Extract the [x, y] coordinate from the center of the cell holding the provided text.  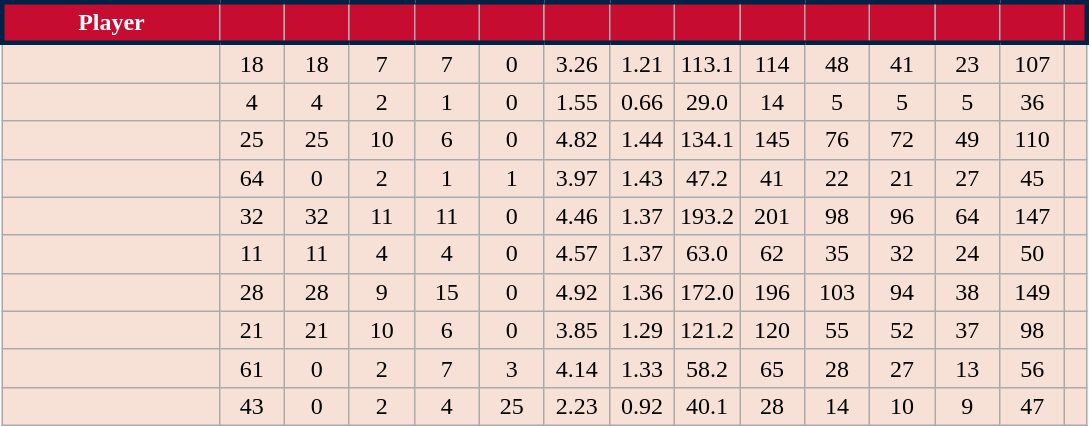
196 [772, 292]
1.21 [642, 63]
72 [902, 140]
65 [772, 368]
1.33 [642, 368]
1.55 [576, 102]
43 [252, 406]
55 [838, 330]
4.92 [576, 292]
114 [772, 63]
1.29 [642, 330]
172.0 [706, 292]
47 [1032, 406]
1.44 [642, 140]
3.26 [576, 63]
13 [968, 368]
3.85 [576, 330]
1.36 [642, 292]
4.46 [576, 216]
29.0 [706, 102]
4.82 [576, 140]
4.57 [576, 254]
120 [772, 330]
96 [902, 216]
3 [512, 368]
110 [1032, 140]
22 [838, 178]
103 [838, 292]
149 [1032, 292]
2.23 [576, 406]
23 [968, 63]
94 [902, 292]
62 [772, 254]
48 [838, 63]
113.1 [706, 63]
24 [968, 254]
37 [968, 330]
201 [772, 216]
56 [1032, 368]
4.14 [576, 368]
47.2 [706, 178]
52 [902, 330]
121.2 [706, 330]
76 [838, 140]
49 [968, 140]
0.92 [642, 406]
38 [968, 292]
45 [1032, 178]
40.1 [706, 406]
1.43 [642, 178]
Player [110, 22]
193.2 [706, 216]
107 [1032, 63]
58.2 [706, 368]
0.66 [642, 102]
145 [772, 140]
36 [1032, 102]
63.0 [706, 254]
50 [1032, 254]
15 [446, 292]
61 [252, 368]
147 [1032, 216]
35 [838, 254]
134.1 [706, 140]
3.97 [576, 178]
